Extract the (x, y) coordinate from the center of the cell holding the provided text.  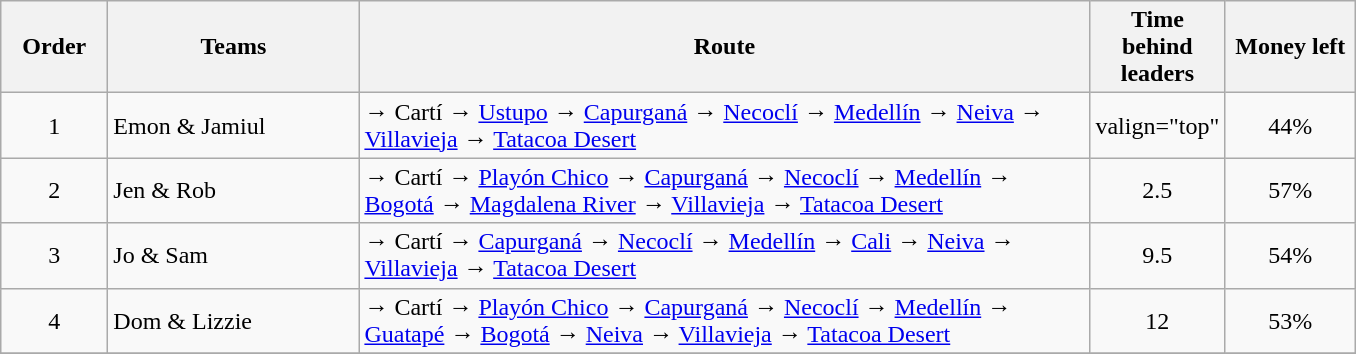
→ Cartí → Capurganá → Necoclí → Medellín → Cali → Neiva → Villavieja → Tatacoa Desert (724, 256)
53% (1290, 320)
Dom & Lizzie (234, 320)
4 (54, 320)
1 (54, 126)
Order (54, 47)
9.5 (1158, 256)
Route (724, 47)
44% (1290, 126)
54% (1290, 256)
valign="top" (1158, 126)
Jen & Rob (234, 190)
Teams (234, 47)
Jo & Sam (234, 256)
→ Cartí → Playón Chico → Capurganá → Necoclí → Medellín → Guatapé → Bogotá → Neiva → Villavieja → Tatacoa Desert (724, 320)
12 (1158, 320)
57% (1290, 190)
3 (54, 256)
Emon & Jamiul (234, 126)
Time behind leaders (1158, 47)
Money left (1290, 47)
→ Cartí → Ustupo → Capurganá → Necoclí → Medellín → Neiva → Villavieja → Tatacoa Desert (724, 126)
2.5 (1158, 190)
→ Cartí → Playón Chico → Capurganá → Necoclí → Medellín → Bogotá → Magdalena River → Villavieja → Tatacoa Desert (724, 190)
2 (54, 190)
